Provide the (x, y) coordinate of the cell's center where the given text is located.  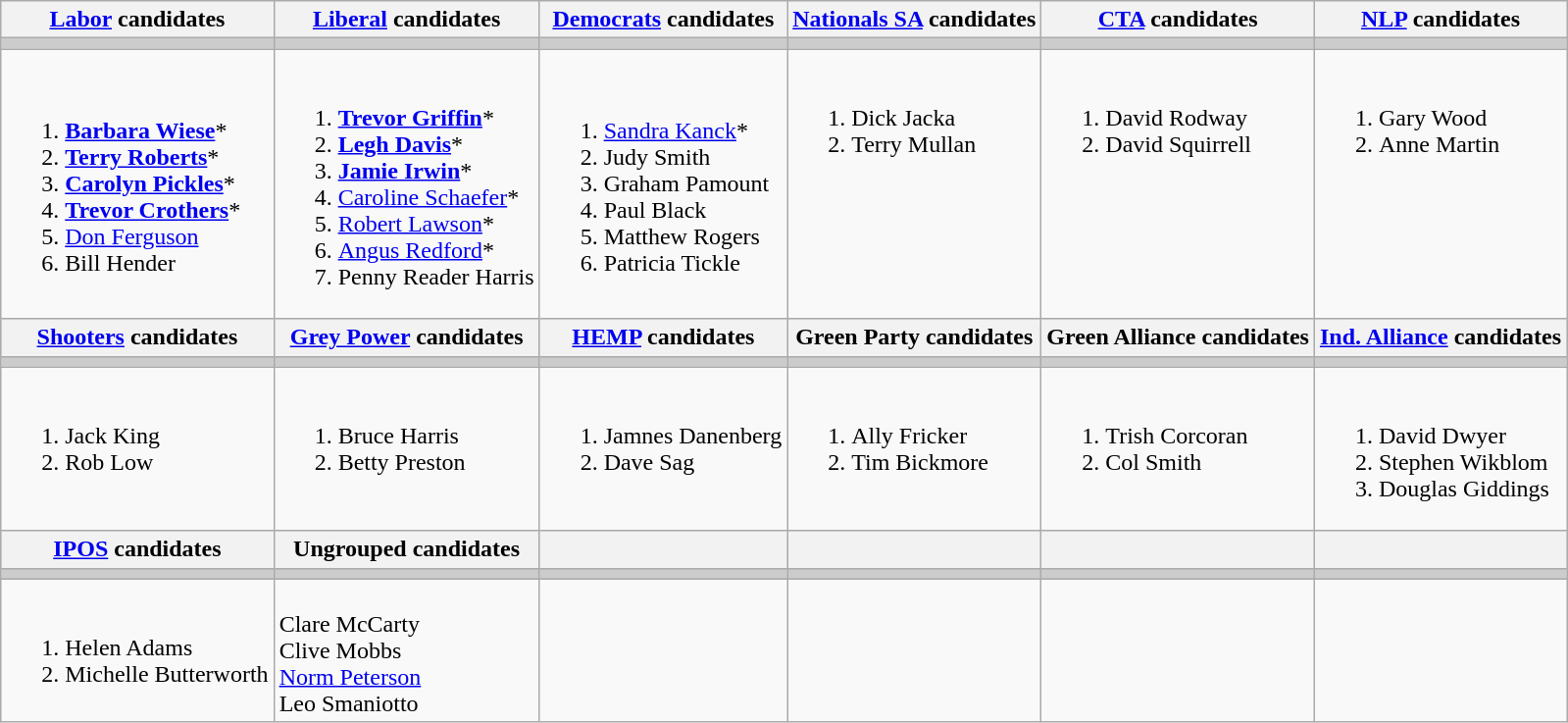
Trish CorcoranCol Smith (1179, 449)
NLP candidates (1440, 20)
Ind. Alliance candidates (1440, 337)
Liberal candidates (406, 20)
Gary WoodAnne Martin (1440, 184)
Helen AdamsMichelle Butterworth (137, 650)
Nationals SA candidates (914, 20)
Bruce HarrisBetty Preston (406, 449)
Trevor Griffin*Legh Davis*Jamie Irwin*Caroline Schaefer*Robert Lawson*Angus Redford*Penny Reader Harris (406, 184)
Jack KingRob Low (137, 449)
Sandra Kanck*Judy SmithGraham PamountPaul BlackMatthew RogersPatricia Tickle (663, 184)
Clare McCarty Clive Mobbs Norm Peterson Leo Smaniotto (406, 650)
CTA candidates (1179, 20)
Barbara Wiese*Terry Roberts*Carolyn Pickles*Trevor Crothers*Don FergusonBill Hender (137, 184)
Shooters candidates (137, 337)
Jamnes DanenbergDave Sag (663, 449)
Dick JackaTerry Mullan (914, 184)
Green Party candidates (914, 337)
HEMP candidates (663, 337)
Grey Power candidates (406, 337)
Ally FrickerTim Bickmore (914, 449)
Green Alliance candidates (1179, 337)
Democrats candidates (663, 20)
Labor candidates (137, 20)
David RodwayDavid Squirrell (1179, 184)
David DwyerStephen WikblomDouglas Giddings (1440, 449)
Ungrouped candidates (406, 549)
IPOS candidates (137, 549)
